Return the (x, y) coordinate for the center point of the cell that contains the specified text.  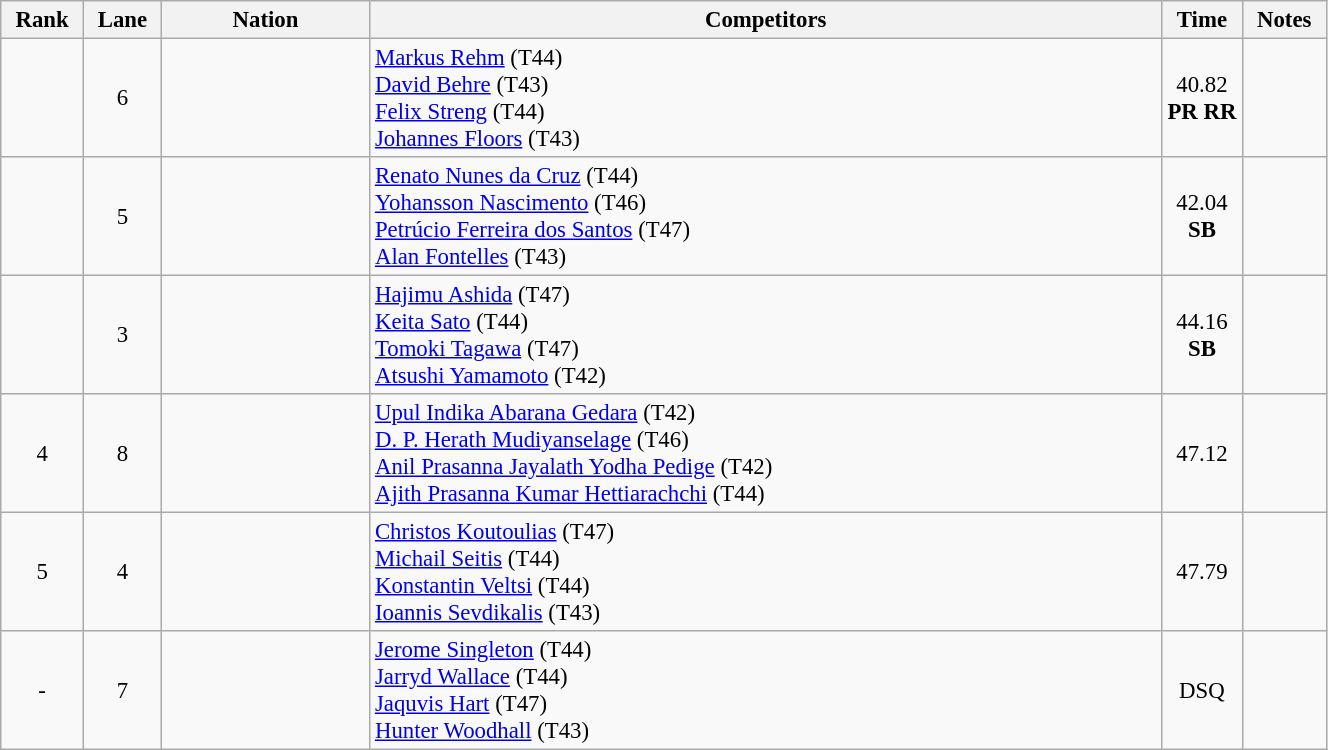
42.04 SB (1202, 216)
Competitors (766, 20)
40.82 PR RR (1202, 98)
Upul Indika Abarana Gedara (T42)D. P. Herath Mudiyanselage (T46)Anil Prasanna Jayalath Yodha Pedige (T42)Ajith Prasanna Kumar Hettiarachchi (T44) (766, 454)
Renato Nunes da Cruz (T44)Yohansson Nascimento (T46)Petrúcio Ferreira dos Santos (T47)Alan Fontelles (T43) (766, 216)
44.16 SB (1202, 336)
Hajimu Ashida (T47)Keita Sato (T44)Tomoki Tagawa (T47)Atsushi Yamamoto (T42) (766, 336)
Christos Koutoulias (T47)Michail Seitis (T44)Konstantin Veltsi (T44)Ioannis Sevdikalis (T43) (766, 572)
47.12 (1202, 454)
47.79 (1202, 572)
6 (123, 98)
Nation (265, 20)
Notes (1284, 20)
Lane (123, 20)
3 (123, 336)
8 (123, 454)
Rank (42, 20)
Time (1202, 20)
Markus Rehm (T44)David Behre (T43)Felix Streng (T44)Johannes Floors (T43) (766, 98)
